From the cell containing the given text, extract its center point as [X, Y] coordinate. 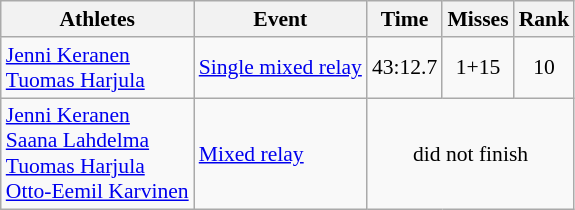
Event [280, 19]
43:12.7 [404, 68]
Athletes [98, 19]
Misses [478, 19]
Jenni KeranenTuomas Harjula [98, 68]
Jenni KeranenSaana LahdelmaTuomas HarjulaOtto-Eemil Karvinen [98, 154]
Time [404, 19]
10 [544, 68]
Mixed relay [280, 154]
Rank [544, 19]
1+15 [478, 68]
Single mixed relay [280, 68]
did not finish [470, 154]
